From the cell containing the given text, extract its center point as (X, Y) coordinate. 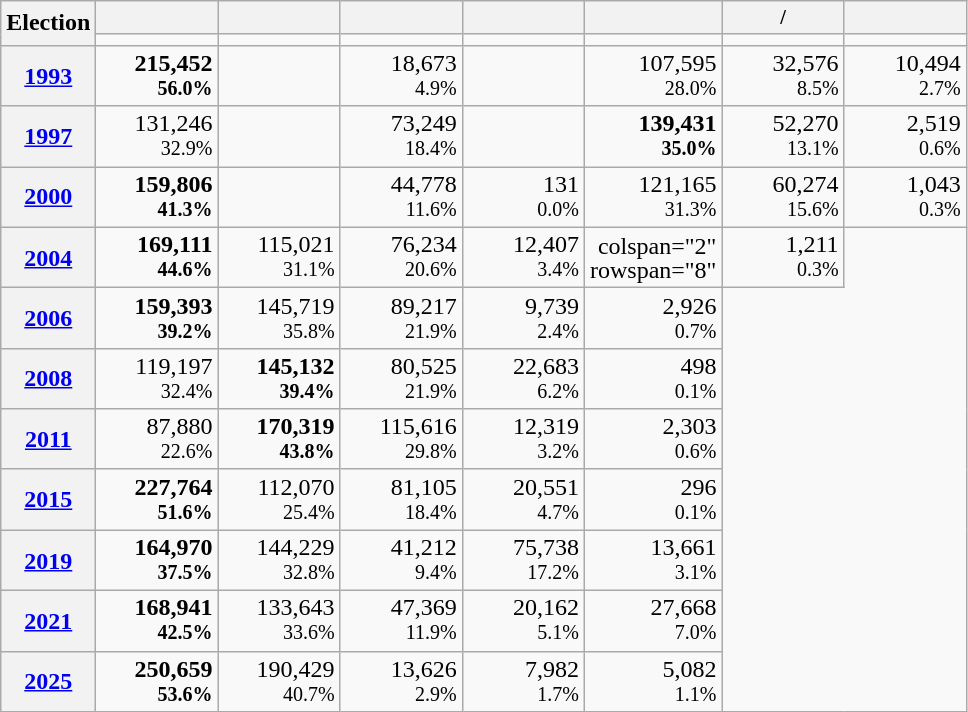
115,02131.1% (279, 258)
12,3193.2% (523, 440)
81,10518.4% (401, 500)
75,73817.2% (523, 560)
87,88022.6% (157, 440)
12,4073.4% (523, 258)
168,94142.5% (157, 622)
121,16531.3% (653, 198)
139,43135.0% (653, 136)
145,71935.8% (279, 318)
1993 (48, 76)
2019 (48, 560)
215,45256.0% (157, 76)
250,65953.6% (157, 682)
73,24918.4% (401, 136)
4980.1% (653, 378)
9,7392.4% (523, 318)
80,52521.9% (401, 378)
119,19732.4% (157, 378)
170,31943.8% (279, 440)
169,11144.6% (157, 258)
13,6613.1% (653, 560)
2011 (48, 440)
32,5768.5% (783, 76)
2,5190.6% (905, 136)
159,39339.2% (157, 318)
27,6687.0% (653, 622)
47,36911.9% (401, 622)
76,23420.6% (401, 258)
190,42940.7% (279, 682)
2021 (48, 622)
20,1625.1% (523, 622)
2,3030.6% (653, 440)
112,07025.4% (279, 500)
2025 (48, 682)
5,0821.1% (653, 682)
145,13239.4% (279, 378)
18,6734.9% (401, 76)
1310.0% (523, 198)
1997 (48, 136)
Election (48, 24)
60,27415.6% (783, 198)
131,24632.9% (157, 136)
10,4942.7% (905, 76)
227,76451.6% (157, 500)
colspan="2" rowspan="8" (653, 258)
2,9260.7% (653, 318)
2960.1% (653, 500)
41,2129.4% (401, 560)
89,21721.9% (401, 318)
1,2110.3% (783, 258)
159,80641.3% (157, 198)
133,64333.6% (279, 622)
2015 (48, 500)
2000 (48, 198)
7,9821.7% (523, 682)
144,22932.8% (279, 560)
164,97037.5% (157, 560)
44,77811.6% (401, 198)
2008 (48, 378)
/ (783, 18)
13,6262.9% (401, 682)
20,5514.7% (523, 500)
115,61629.8% (401, 440)
52,27013.1% (783, 136)
1,0430.3% (905, 198)
2006 (48, 318)
22,6836.2% (523, 378)
2004 (48, 258)
107,59528.0% (653, 76)
